Return [x, y] of the center of cell containing provided text 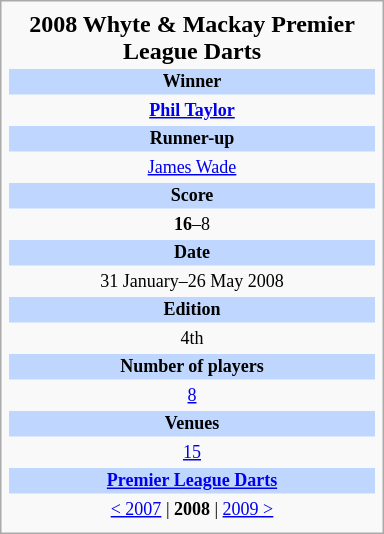
8 [192, 396]
Phil Taylor [192, 111]
Runner-up [192, 139]
31 January–26 May 2008 [192, 282]
Edition [192, 310]
< 2007 | 2008 | 2009 > [192, 510]
Date [192, 253]
James Wade [192, 168]
Venues [192, 424]
15 [192, 453]
Number of players [192, 367]
Winner [192, 82]
2008 Whyte & Mackay Premier League Darts [192, 38]
Score [192, 196]
16–8 [192, 225]
4th [192, 339]
Premier League Darts [192, 481]
